Identify which cell holds the provided text, then report its (X, Y) central coordinate. 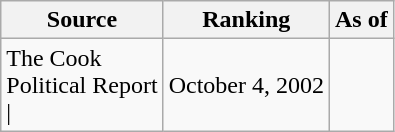
The CookPolitical Report| (82, 85)
Source (82, 20)
As of (361, 20)
Ranking (246, 20)
October 4, 2002 (246, 85)
